Output the [x, y] coordinate of the center of the cell containing the given text.  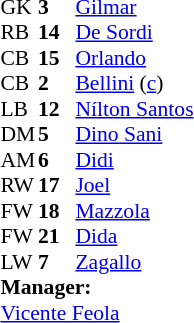
14 [57, 33]
15 [57, 58]
Didi [134, 160]
Mazzola [134, 211]
12 [57, 109]
LB [19, 109]
DM [19, 135]
17 [57, 185]
Dida [134, 237]
De Sordi [134, 33]
5 [57, 135]
7 [57, 262]
Dino Sani [134, 135]
18 [57, 211]
Manager: [96, 287]
Bellini (c) [134, 83]
RW [19, 185]
LW [19, 262]
AM [19, 160]
21 [57, 237]
RB [19, 33]
6 [57, 160]
Joel [134, 185]
Orlando [134, 58]
2 [57, 83]
Zagallo [134, 262]
Nílton Santos [134, 109]
